Return the (X, Y) coordinate for the center point of the cell that contains the specified text.  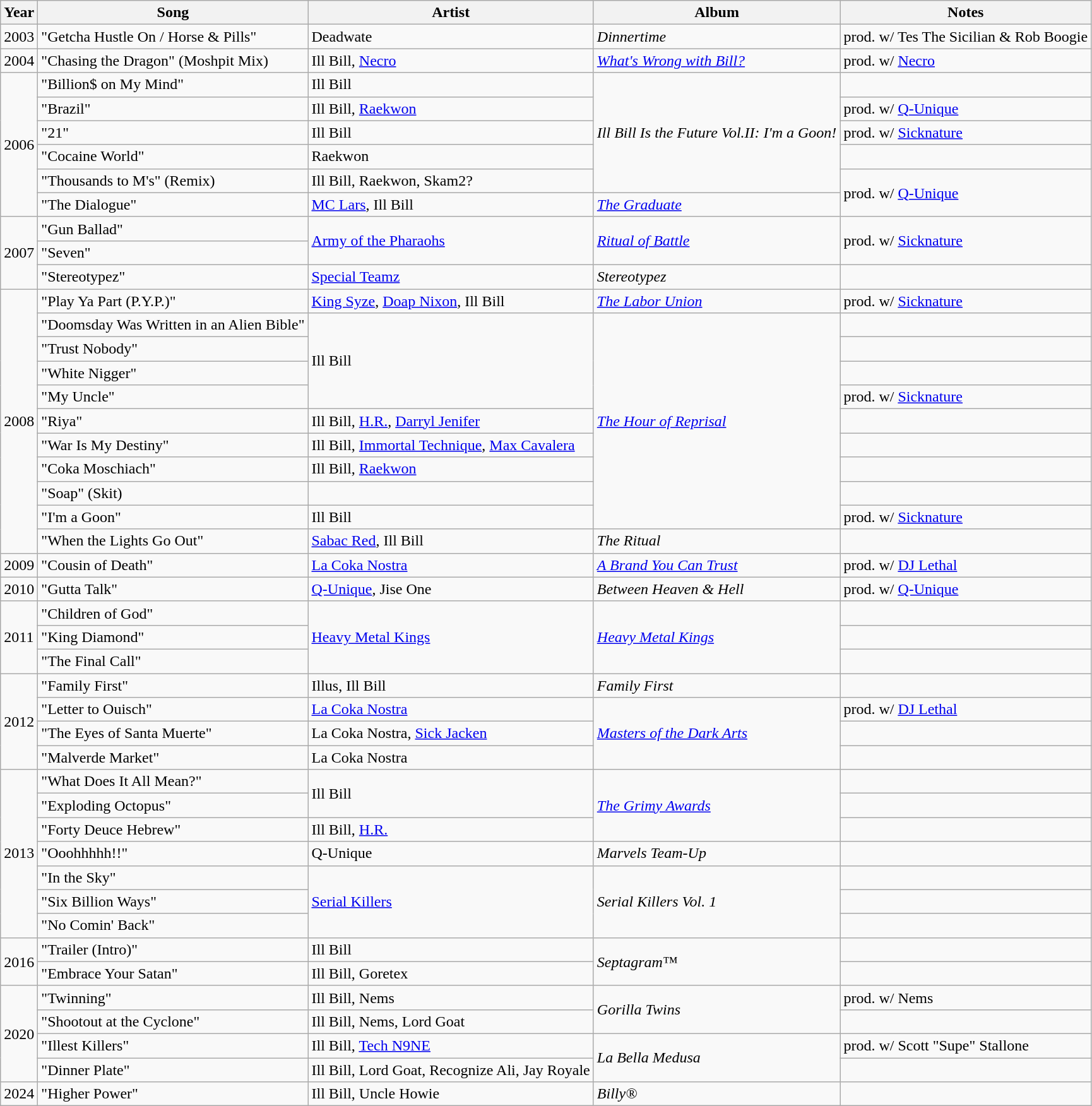
"Play Ya Part (P.Y.P.)" (173, 301)
prod. w/ Nems (966, 997)
Serial Killers Vol. 1 (717, 901)
What's Wrong with Bill? (717, 61)
"My Uncle" (173, 397)
Illus, Ill Bill (451, 685)
"Gutta Talk" (173, 589)
"Malverde Market" (173, 758)
"Soap" (Skit) (173, 493)
Between Heaven & Hell (717, 589)
"Cousin of Death" (173, 565)
2010 (19, 589)
Serial Killers (451, 901)
Year (19, 13)
"Chasing the Dragon" (Moshpit Mix) (173, 61)
2003 (19, 37)
2007 (19, 253)
"Exploding Octopus" (173, 806)
Marvels Team-Up (717, 853)
"Trailer (Intro)" (173, 949)
Artist (451, 13)
Army of the Pharaohs (451, 241)
The Hour of Reprisal (717, 422)
"Twinning" (173, 997)
"Ooohhhhh!!" (173, 853)
2016 (19, 961)
Family First (717, 685)
"Coka Moschiach" (173, 469)
Billy® (717, 1094)
"The Final Call" (173, 661)
"21" (173, 133)
Q-Unique, Jise One (451, 589)
prod. w/ Necro (966, 61)
"Brazil" (173, 109)
"Higher Power" (173, 1094)
"Seven" (173, 253)
Notes (966, 13)
The Labor Union (717, 301)
Ill Bill, Tech N9NE (451, 1045)
2004 (19, 61)
"Six Billion Ways" (173, 901)
"In the Sky" (173, 877)
"Illest Killers" (173, 1045)
Ritual of Battle (717, 241)
"Doomsday Was Written in an Alien Bible" (173, 325)
"Letter to Ouisch" (173, 710)
2013 (19, 853)
MC Lars, Ill Bill (451, 205)
"Trust Nobody" (173, 349)
"Children of God" (173, 613)
Ill Bill, Immortal Technique, Max Cavalera (451, 445)
"Thousands to M's" (Remix) (173, 181)
Dinnertime (717, 37)
The Graduate (717, 205)
2011 (19, 637)
2020 (19, 1033)
"The Dialogue" (173, 205)
2006 (19, 145)
La Bella Medusa (717, 1057)
prod. w/ Scott "Supe" Stallone (966, 1045)
La Coka Nostra, Sick Jacken (451, 734)
"Family First" (173, 685)
"The Eyes of Santa Muerte" (173, 734)
Ill Bill, Uncle Howie (451, 1094)
Q-Unique (451, 853)
Deadwate (451, 37)
The Grimy Awards (717, 806)
"Stereotypez" (173, 276)
Raekwon (451, 157)
Album (717, 13)
"Shootout at the Cyclone" (173, 1021)
Ill Bill, H.R., Darryl Jenifer (451, 421)
Sabac Red, Ill Bill (451, 541)
"Cocaine World" (173, 157)
Ill Bill, Goretex (451, 973)
The Ritual (717, 541)
Ill Bill, Nems (451, 997)
Ill Bill, Raekwon, Skam2? (451, 181)
Septagram™ (717, 961)
Gorilla Twins (717, 1009)
"When the Lights Go Out" (173, 541)
King Syze, Doap Nixon, Ill Bill (451, 301)
Masters of the Dark Arts (717, 734)
2024 (19, 1094)
Ill Bill, Nems, Lord Goat (451, 1021)
"Forty Deuce Hebrew" (173, 829)
"White Nigger" (173, 373)
Ill Bill, Lord Goat, Recognize Ali, Jay Royale (451, 1070)
"Riya" (173, 421)
"Getcha Hustle On / Horse & Pills" (173, 37)
2008 (19, 422)
"Billion$ on My Mind" (173, 85)
prod. w/ Tes The Sicilian & Rob Boogie (966, 37)
Ill Bill, H.R. (451, 829)
"Dinner Plate" (173, 1070)
Ill Bill, Necro (451, 61)
"I'm a Goon" (173, 517)
A Brand You Can Trust (717, 565)
2012 (19, 721)
"What Does It All Mean?" (173, 782)
"No Comin' Back" (173, 925)
"Embrace Your Satan" (173, 973)
"King Diamond" (173, 637)
Ill Bill Is the Future Vol.II: I'm a Goon! (717, 133)
"Gun Ballad" (173, 229)
Song (173, 13)
2009 (19, 565)
Stereotypez (717, 276)
"War Is My Destiny" (173, 445)
Special Teamz (451, 276)
